For the text-containing cell, return its midpoint in [x, y] coordinate format. 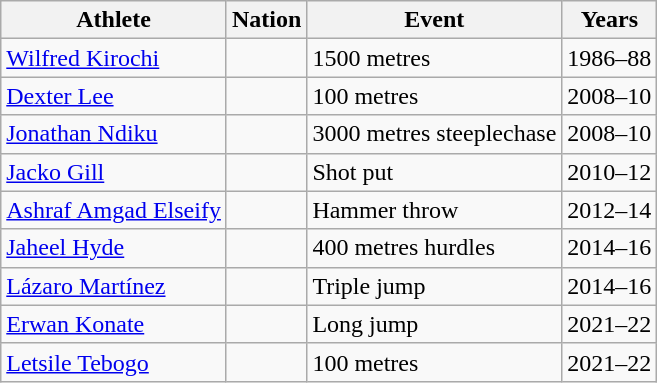
Years [610, 20]
Triple jump [434, 286]
Dexter Lee [114, 96]
400 metres hurdles [434, 248]
Nation [266, 20]
2010–12 [610, 172]
Long jump [434, 324]
Letsile Tebogo [114, 362]
Jaheel Hyde [114, 248]
3000 metres steeplechase [434, 134]
Jacko Gill [114, 172]
Event [434, 20]
Erwan Konate [114, 324]
Athlete [114, 20]
Ashraf Amgad Elseify [114, 210]
Lázaro Martínez [114, 286]
Jonathan Ndiku [114, 134]
Shot put [434, 172]
1986–88 [610, 58]
Hammer throw [434, 210]
1500 metres [434, 58]
2012–14 [610, 210]
Wilfred Kirochi [114, 58]
